Determine the [x, y] coordinate at the center of the cell enclosing the given text.  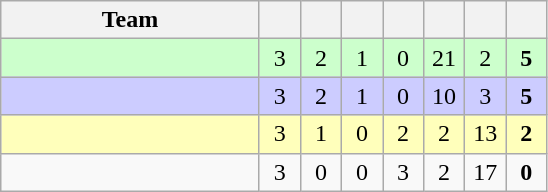
Team [130, 20]
13 [486, 134]
10 [444, 96]
17 [486, 172]
21 [444, 58]
